For the text-containing cell, return its midpoint in [x, y] coordinate format. 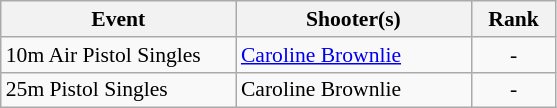
Event [118, 19]
Shooter(s) [354, 19]
10m Air Pistol Singles [118, 55]
25m Pistol Singles [118, 90]
Rank [514, 19]
